Return the (X, Y) coordinate for the center point of the cell that contains the specified text.  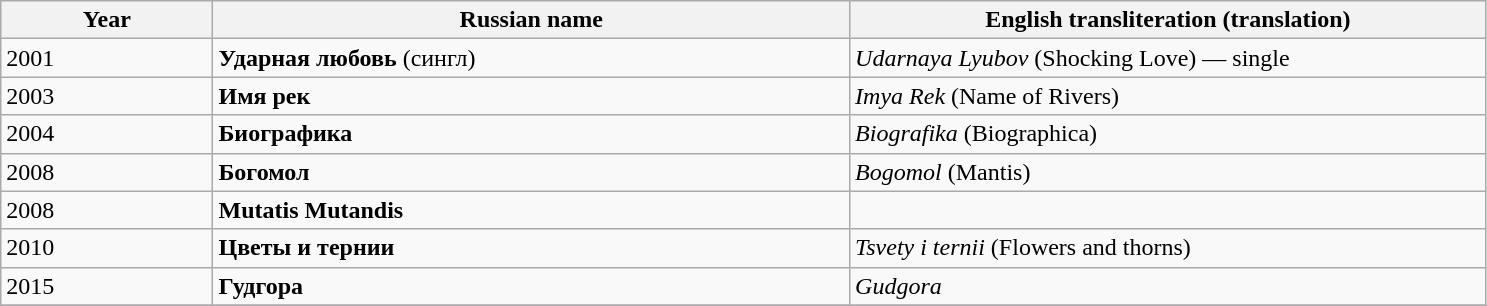
Mutatis Mutandis (532, 210)
Bogomol (Mantis) (1168, 172)
Имя рек (532, 96)
Udarnaya Lyubov (Shocking Love) — single (1168, 58)
2010 (107, 248)
2015 (107, 286)
Russian name (532, 20)
English transliteration (translation) (1168, 20)
Ударная любовь (сингл) (532, 58)
2001 (107, 58)
Gudgora (1168, 286)
Гудгора (532, 286)
Цветы и тернии (532, 248)
Imya Rek (Name of Rivers) (1168, 96)
Biografika (Biographica) (1168, 134)
2003 (107, 96)
Tsvety i ternii (Flowers and thorns) (1168, 248)
2004 (107, 134)
Богомол (532, 172)
Биографика (532, 134)
Year (107, 20)
